Return the [x, y] coordinate for the center point of the cell that contains the specified text.  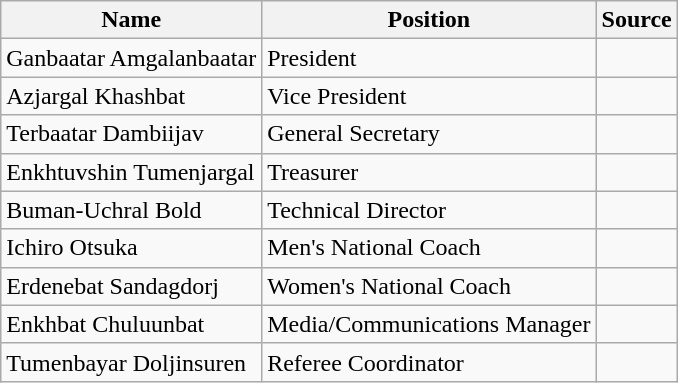
Ichiro Otsuka [132, 248]
Erdenebat Sandagdorj [132, 286]
Terbaatar Dambiijav [132, 134]
Media/Communications Manager [429, 324]
President [429, 58]
Referee Coordinator [429, 362]
Ganbaatar Amgalanbaatar [132, 58]
Vice President [429, 96]
Buman-Uchral Bold [132, 210]
Enkhbat Chuluunbat [132, 324]
General Secretary [429, 134]
Enkhtuvshin Tumenjargal [132, 172]
Technical Director [429, 210]
Position [429, 20]
Azjargal Khashbat [132, 96]
Source [636, 20]
Treasurer [429, 172]
Men's National Coach [429, 248]
Women's National Coach [429, 286]
Name [132, 20]
Tumenbayar Doljinsuren [132, 362]
